Return [x, y] of the center of cell containing provided text 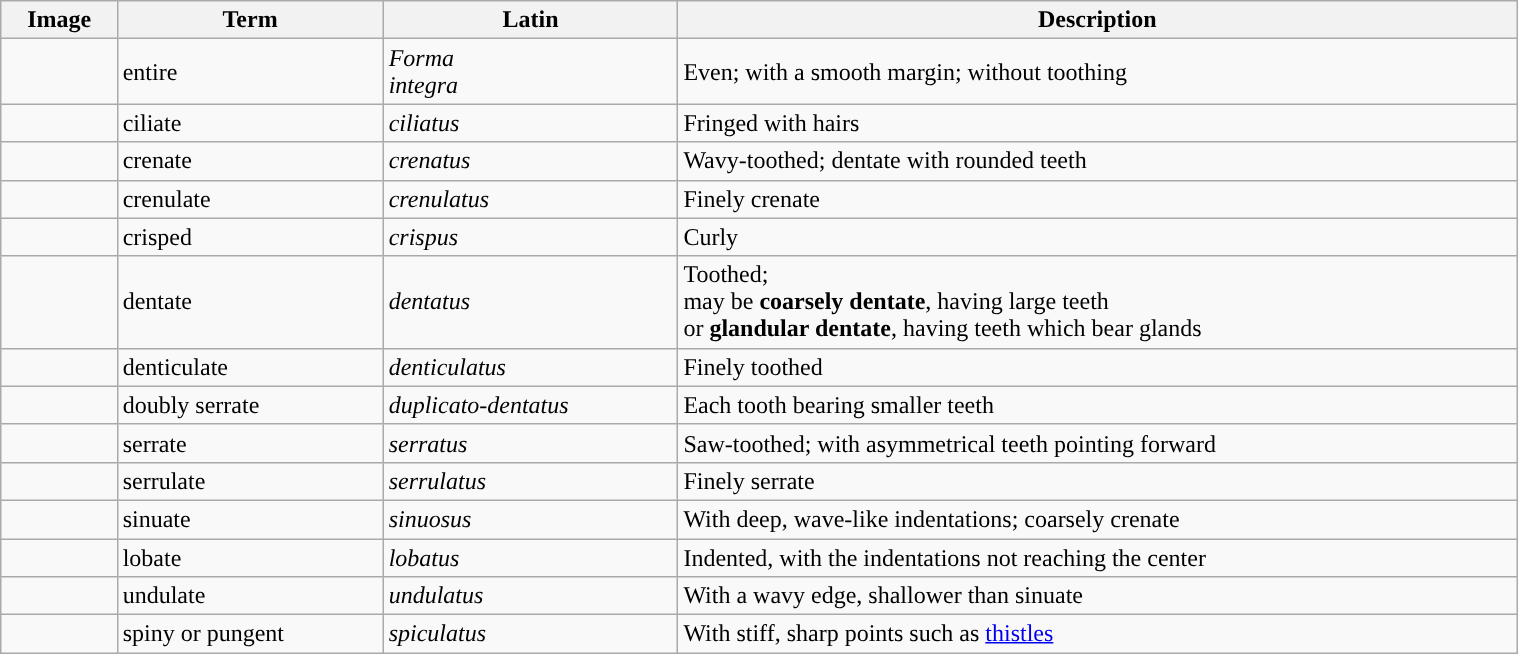
crenulate [250, 199]
Indented, with the indentations not reaching the center [1098, 557]
dentatus [530, 302]
denticulate [250, 367]
denticulatus [530, 367]
doubly serrate [250, 405]
serrulatus [530, 481]
undulatus [530, 596]
With deep, wave-like indentations; coarsely crenate [1098, 519]
Finely toothed [1098, 367]
Finely crenate [1098, 199]
Toothed;may be coarsely dentate, having large teethor glandular dentate, having teeth which bear glands [1098, 302]
Image [59, 20]
Curly [1098, 237]
With a wavy edge, shallower than sinuate [1098, 596]
With stiff, sharp points such as thistles [1098, 634]
Finely serrate [1098, 481]
sinuate [250, 519]
Each tooth bearing smaller teeth [1098, 405]
crisped [250, 237]
undulate [250, 596]
entire [250, 72]
Saw-toothed; with asymmetrical teeth pointing forward [1098, 443]
serrulate [250, 481]
Term [250, 20]
crispus [530, 237]
sinuosus [530, 519]
dentate [250, 302]
Wavy-toothed; dentate with rounded teeth [1098, 161]
crenate [250, 161]
duplicato-dentatus [530, 405]
Description [1098, 20]
Fringed with hairs [1098, 123]
lobatus [530, 557]
spiculatus [530, 634]
crenatus [530, 161]
crenulatus [530, 199]
Even; with a smooth margin; without toothing [1098, 72]
ciliate [250, 123]
Formaintegra [530, 72]
spiny or pungent [250, 634]
ciliatus [530, 123]
lobate [250, 557]
serratus [530, 443]
serrate [250, 443]
Latin [530, 20]
